Output the (x, y) coordinate of the center of the cell containing the given text.  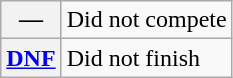
Did not finish (146, 58)
DNF (31, 58)
Did not compete (146, 20)
— (31, 20)
